From the cell containing the given text, extract its center point as (X, Y) coordinate. 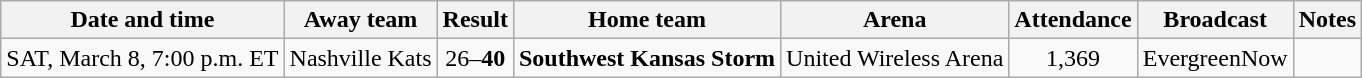
Attendance (1073, 20)
Date and time (142, 20)
Nashville Kats (360, 58)
Away team (360, 20)
EvergreenNow (1215, 58)
Home team (646, 20)
SAT, March 8, 7:00 p.m. ET (142, 58)
United Wireless Arena (895, 58)
26–40 (475, 58)
Result (475, 20)
Arena (895, 20)
Southwest Kansas Storm (646, 58)
Notes (1327, 20)
1,369 (1073, 58)
Broadcast (1215, 20)
